From the cell containing the given text, extract its center point as [X, Y] coordinate. 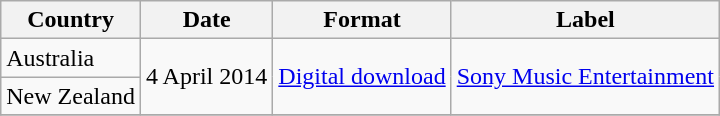
Digital download [362, 77]
New Zealand [71, 96]
Format [362, 20]
Sony Music Entertainment [585, 77]
Australia [71, 58]
Date [206, 20]
Label [585, 20]
4 April 2014 [206, 77]
Country [71, 20]
